Capture the cell that displays the provided text and extract its (X, Y) central coordinate. 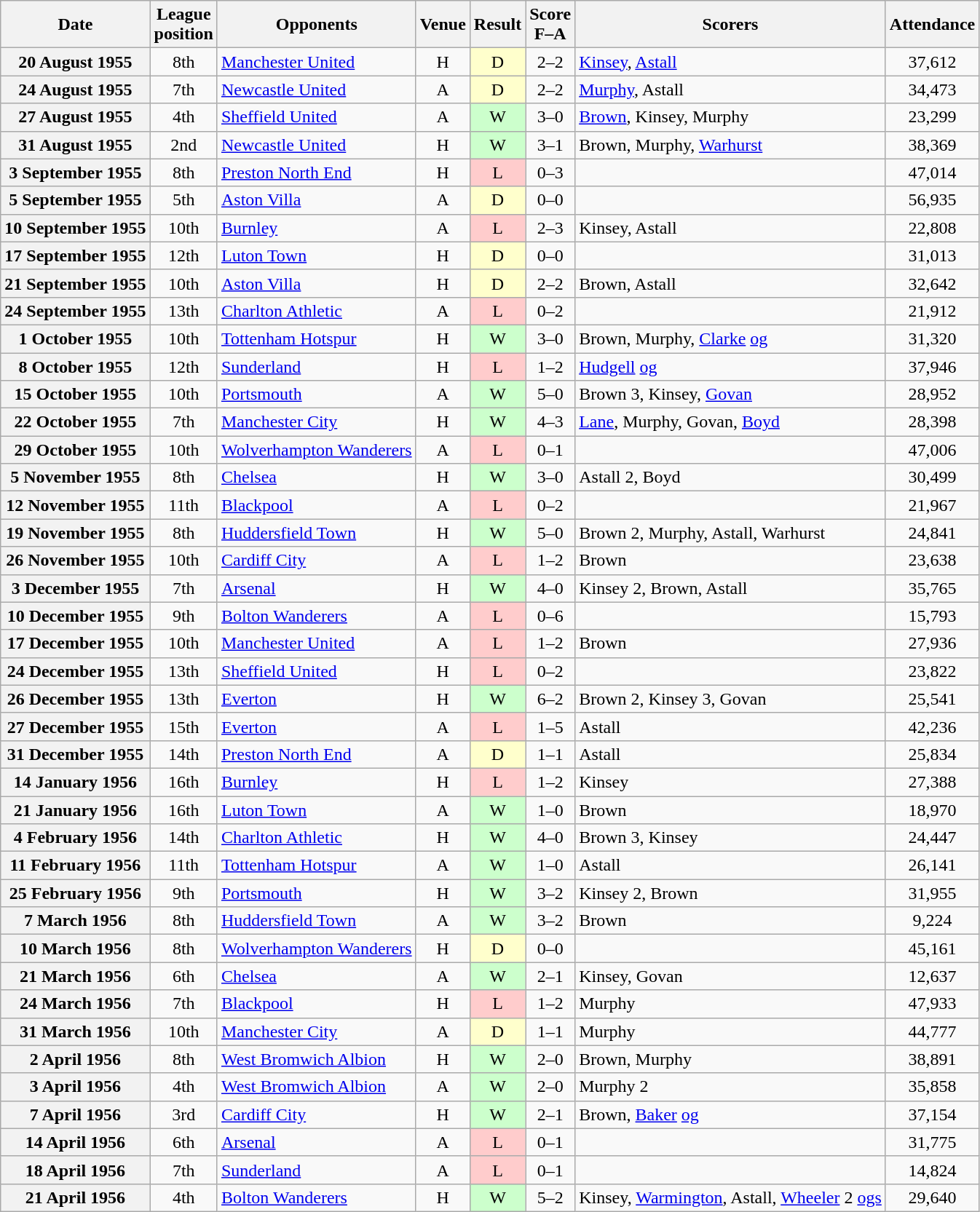
56,935 (932, 200)
29 October 1955 (76, 450)
38,891 (932, 1059)
31 August 1955 (76, 145)
Brown 3, Kinsey (731, 838)
4 February 1956 (76, 838)
15 October 1955 (76, 395)
3rd (183, 1114)
27 December 1955 (76, 726)
3 April 1956 (76, 1087)
8 October 1955 (76, 366)
Brown 2, Murphy, Astall, Warhurst (731, 533)
5–2 (550, 1197)
26 December 1955 (76, 699)
2–3 (550, 228)
Brown, Murphy, Clarke og (731, 338)
19 November 1955 (76, 533)
4–3 (550, 422)
11 February 1956 (76, 866)
Astall 2, Boyd (731, 478)
0–3 (550, 173)
25,541 (932, 699)
2 April 1956 (76, 1059)
Lane, Murphy, Govan, Boyd (731, 422)
47,933 (932, 1004)
Brown 2, Kinsey 3, Govan (731, 699)
Brown, Kinsey, Murphy (731, 117)
31,013 (932, 256)
12 November 1955 (76, 505)
Kinsey, Warmington, Astall, Wheeler 2 ogs (731, 1197)
12,637 (932, 976)
26 November 1955 (76, 561)
23,822 (932, 671)
21,912 (932, 311)
21,967 (932, 505)
ScoreF–A (550, 25)
47,014 (932, 173)
21 April 1956 (76, 1197)
Brown, Astall (731, 283)
3 December 1955 (76, 588)
Kinsey (731, 782)
31,775 (932, 1142)
Result (497, 25)
35,858 (932, 1087)
24 March 1956 (76, 1004)
44,777 (932, 1031)
15,793 (932, 616)
15th (183, 726)
22,808 (932, 228)
28,398 (932, 422)
29,640 (932, 1197)
Date (76, 25)
24 September 1955 (76, 311)
27 August 1955 (76, 117)
37,612 (932, 62)
25,834 (932, 754)
24 December 1955 (76, 671)
31,955 (932, 893)
Brown, Murphy, Warhurst (731, 145)
Kinsey, Govan (731, 976)
Kinsey 2, Brown, Astall (731, 588)
27,388 (932, 782)
Venue (443, 25)
0–6 (550, 616)
Brown 3, Kinsey, Govan (731, 395)
Murphy 2 (731, 1087)
10 September 1955 (76, 228)
1–5 (550, 726)
37,154 (932, 1114)
18 April 1956 (76, 1170)
31 December 1955 (76, 754)
27,936 (932, 643)
10 December 1955 (76, 616)
24,447 (932, 838)
35,765 (932, 588)
28,952 (932, 395)
31,320 (932, 338)
7 April 1956 (76, 1114)
Scorers (731, 25)
3–1 (550, 145)
37,946 (932, 366)
9,224 (932, 921)
Brown, Baker og (731, 1114)
34,473 (932, 90)
Attendance (932, 25)
18,970 (932, 810)
7 March 1956 (76, 921)
17 September 1955 (76, 256)
21 March 1956 (76, 976)
3 September 1955 (76, 173)
6–2 (550, 699)
Murphy, Astall (731, 90)
26,141 (932, 866)
Kinsey 2, Brown (731, 893)
47,006 (932, 450)
22 October 1955 (76, 422)
5 September 1955 (76, 200)
20 August 1955 (76, 62)
10 March 1956 (76, 948)
30,499 (932, 478)
24,841 (932, 533)
21 January 1956 (76, 810)
24 August 1955 (76, 90)
42,236 (932, 726)
32,642 (932, 283)
Brown, Murphy (731, 1059)
21 September 1955 (76, 283)
23,299 (932, 117)
38,369 (932, 145)
25 February 1956 (76, 893)
Leagueposition (183, 25)
2nd (183, 145)
45,161 (932, 948)
14,824 (932, 1170)
17 December 1955 (76, 643)
14 April 1956 (76, 1142)
31 March 1956 (76, 1031)
5th (183, 200)
1 October 1955 (76, 338)
Hudgell og (731, 366)
Opponents (316, 25)
14 January 1956 (76, 782)
23,638 (932, 561)
5 November 1955 (76, 478)
